Find where the given text appears and provide that cell's center as [X, Y] coordinate. 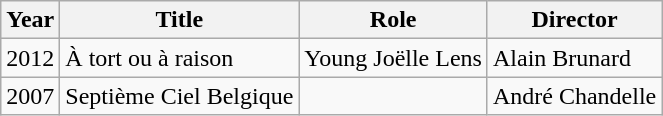
Role [394, 20]
2012 [30, 58]
À tort ou à raison [180, 58]
Septième Ciel Belgique [180, 96]
Director [574, 20]
Year [30, 20]
Alain Brunard [574, 58]
Young Joëlle Lens [394, 58]
Title [180, 20]
2007 [30, 96]
André Chandelle [574, 96]
